Capture the cell that displays the provided text and extract its [x, y] central coordinate. 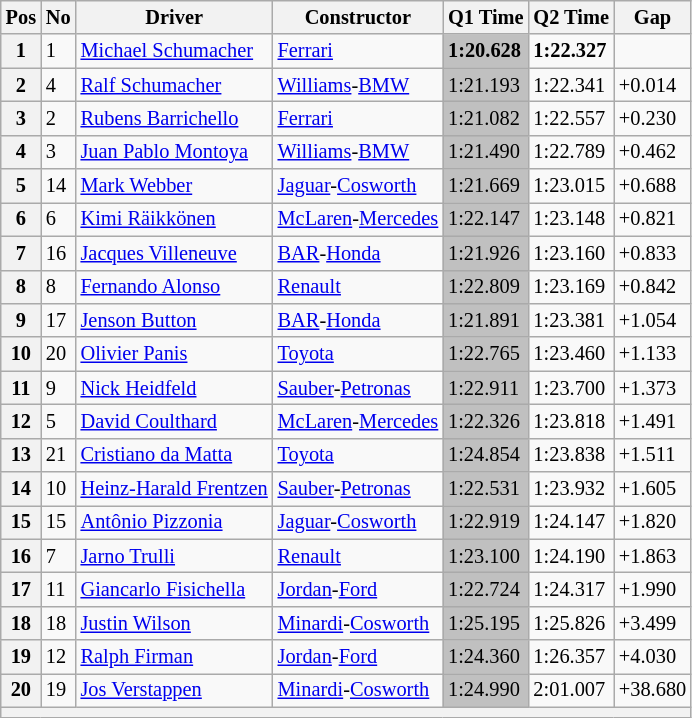
1:24.990 [486, 690]
1:23.169 [570, 287]
Kimi Räikkönen [174, 219]
1:25.826 [570, 623]
Nick Heidfeld [174, 388]
+0.833 [652, 253]
+0.230 [652, 118]
+0.462 [652, 152]
+4.030 [652, 657]
+0.842 [652, 287]
1:22.765 [486, 354]
Jos Verstappen [174, 690]
Cristiano da Matta [174, 455]
Justin Wilson [174, 623]
Antônio Pizzonia [174, 522]
+1.863 [652, 556]
1:23.160 [570, 253]
1:22.531 [486, 489]
13 [21, 455]
1:21.193 [486, 85]
Juan Pablo Montoya [174, 152]
1:22.724 [486, 589]
1:26.357 [570, 657]
1:23.381 [570, 320]
Giancarlo Fisichella [174, 589]
1:22.147 [486, 219]
1:22.789 [570, 152]
1:23.700 [570, 388]
+0.014 [652, 85]
+1.511 [652, 455]
1:22.809 [486, 287]
1:23.015 [570, 186]
Pos [21, 17]
1:22.341 [570, 85]
1:22.911 [486, 388]
Q2 Time [570, 17]
+1.990 [652, 589]
1:23.148 [570, 219]
1:24.360 [486, 657]
+1.820 [652, 522]
Michael Schumacher [174, 51]
1:23.838 [570, 455]
+0.821 [652, 219]
1:23.932 [570, 489]
21 [58, 455]
Rubens Barrichello [174, 118]
Fernando Alonso [174, 287]
1:21.082 [486, 118]
1:24.317 [570, 589]
1:22.327 [570, 51]
1:25.195 [486, 623]
Ralf Schumacher [174, 85]
Gap [652, 17]
+1.054 [652, 320]
+1.605 [652, 489]
1:24.147 [570, 522]
+1.373 [652, 388]
1:21.669 [486, 186]
1:20.628 [486, 51]
1:24.190 [570, 556]
Ralph Firman [174, 657]
Olivier Panis [174, 354]
1:22.557 [570, 118]
+3.499 [652, 623]
1:23.818 [570, 421]
2:01.007 [570, 690]
1:21.891 [486, 320]
+0.688 [652, 186]
+1.133 [652, 354]
+1.491 [652, 421]
Jenson Button [174, 320]
1:23.460 [570, 354]
1:23.100 [486, 556]
David Coulthard [174, 421]
Q1 Time [486, 17]
No [58, 17]
Jarno Trulli [174, 556]
1:21.490 [486, 152]
Heinz-Harald Frentzen [174, 489]
1:22.326 [486, 421]
Constructor [358, 17]
Mark Webber [174, 186]
1:22.919 [486, 522]
Driver [174, 17]
1:24.854 [486, 455]
Jacques Villeneuve [174, 253]
+38.680 [652, 690]
1:21.926 [486, 253]
